Extract the (x, y) coordinate from the center of the cell holding the provided text.  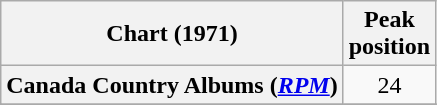
Canada Country Albums (RPM) (172, 85)
24 (389, 85)
Chart (1971) (172, 34)
Peakposition (389, 34)
